Locate the cell with the specified text and output its [X, Y] center coordinate. 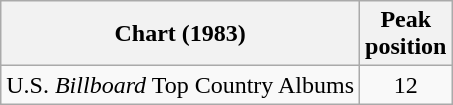
12 [406, 85]
Chart (1983) [180, 34]
U.S. Billboard Top Country Albums [180, 85]
Peakposition [406, 34]
